Extract the (X, Y) coordinate from the center of the cell holding the provided text.  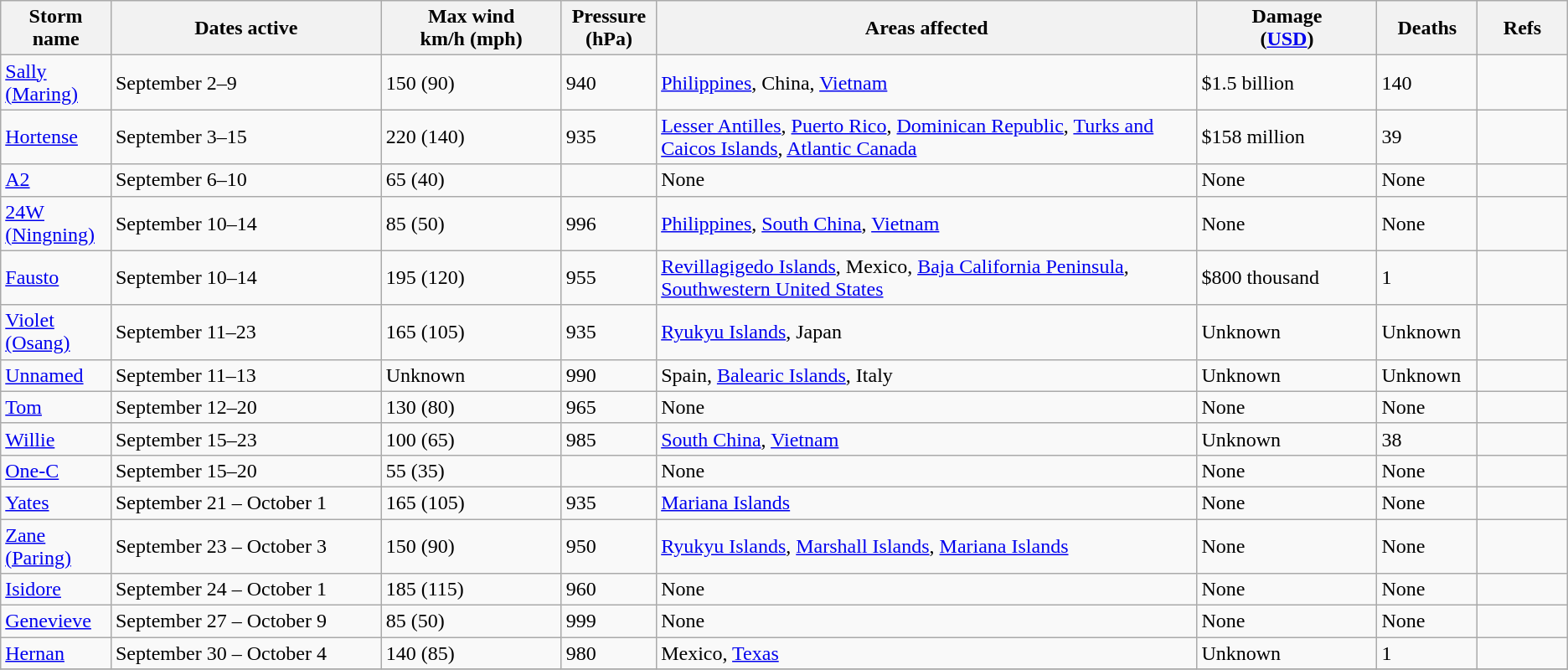
Max windkm/h (mph) (471, 28)
Spain, Balearic Islands, Italy (926, 375)
$1.5 billion (1287, 82)
195 (120) (471, 278)
Unnamed (56, 375)
September 21 – October 1 (246, 502)
Genevieve (56, 621)
September 30 – October 4 (246, 653)
Yates (56, 502)
140 (85) (471, 653)
Hernan (56, 653)
Fausto (56, 278)
Philippines, China, Vietnam (926, 82)
950 (609, 546)
Hortense (56, 137)
Deaths (1427, 28)
185 (115) (471, 590)
140 (1427, 82)
Mexico, Texas (926, 653)
Mariana Islands (926, 502)
Pressure(hPa) (609, 28)
24W (Ningning) (56, 223)
Willie (56, 439)
One-C (56, 471)
Isidore (56, 590)
A2 (56, 180)
996 (609, 223)
September 27 – October 9 (246, 621)
September 3–15 (246, 137)
Areas affected (926, 28)
September 12–20 (246, 407)
Storm name (56, 28)
Ryukyu Islands, Japan (926, 332)
September 2–9 (246, 82)
100 (65) (471, 439)
South China, Vietnam (926, 439)
September 6–10 (246, 180)
Refs (1523, 28)
39 (1427, 137)
955 (609, 278)
960 (609, 590)
$158 million (1287, 137)
Tom (56, 407)
980 (609, 653)
September 15–23 (246, 439)
Sally (Maring) (56, 82)
965 (609, 407)
September 24 – October 1 (246, 590)
Dates active (246, 28)
Violet (Osang) (56, 332)
985 (609, 439)
990 (609, 375)
65 (40) (471, 180)
Philippines, South China, Vietnam (926, 223)
Revillagigedo Islands, Mexico, Baja California Peninsula, Southwestern United States (926, 278)
September 11–23 (246, 332)
Damage(USD) (1287, 28)
130 (80) (471, 407)
940 (609, 82)
55 (35) (471, 471)
Zane (Paring) (56, 546)
Ryukyu Islands, Marshall Islands, Mariana Islands (926, 546)
September 15–20 (246, 471)
220 (140) (471, 137)
999 (609, 621)
Lesser Antilles, Puerto Rico, Dominican Republic, Turks and Caicos Islands, Atlantic Canada (926, 137)
September 23 – October 3 (246, 546)
38 (1427, 439)
September 11–13 (246, 375)
$800 thousand (1287, 278)
